Extract the [X, Y] coordinate from the center of the cell holding the provided text.  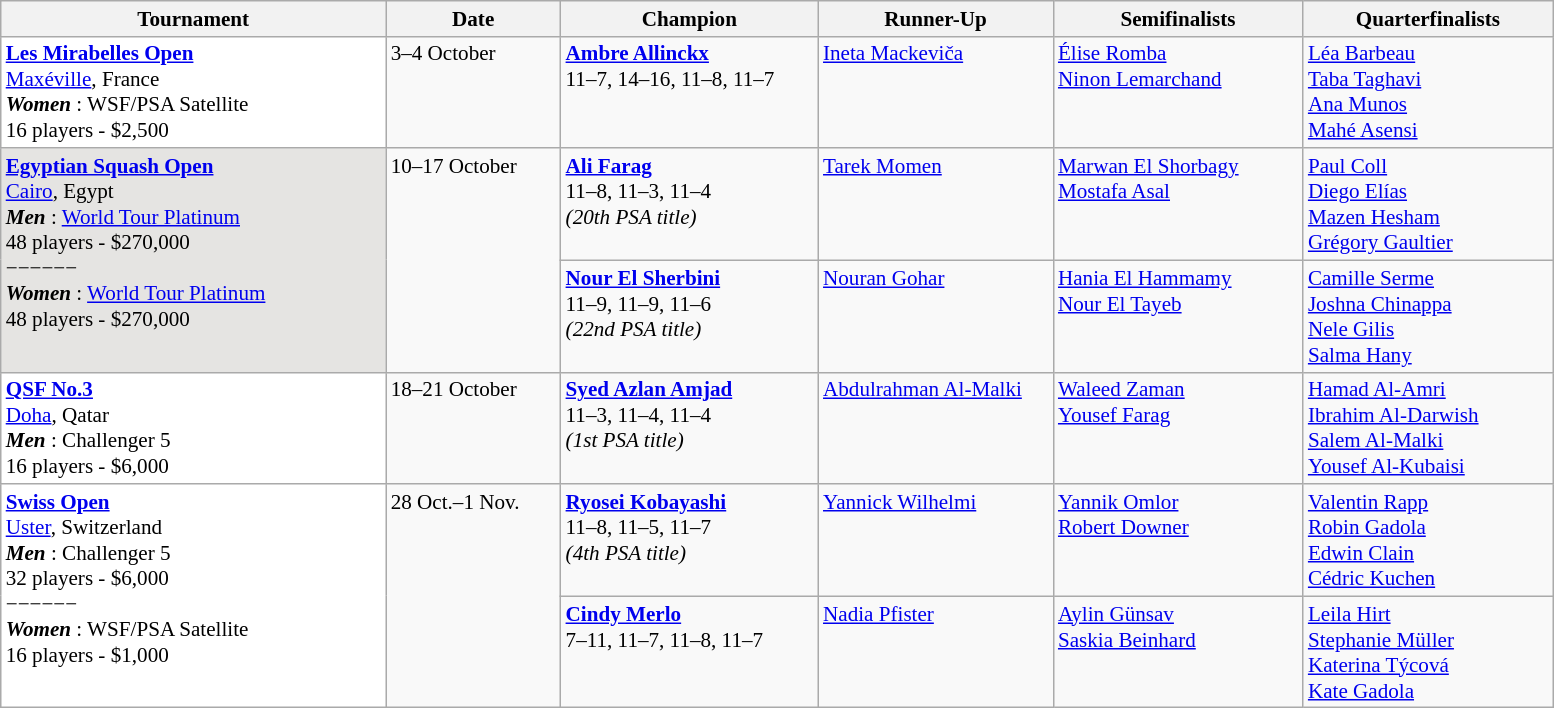
Cindy Merlo7–11, 11–7, 11–8, 11–7 [690, 652]
Yannick Wilhelmi [936, 540]
Quarterfinalists [1428, 18]
Nour El Sherbini11–9, 11–9, 11–6(22nd PSA title) [690, 316]
Nouran Gohar [936, 316]
Ineta Mackeviča [936, 92]
Marwan El Shorbagy Mostafa Asal [1178, 204]
Runner-Up [936, 18]
Syed Azlan Amjad11–3, 11–4, 11–4(1st PSA title) [690, 428]
Ambre Allinckx11–7, 14–16, 11–8, 11–7 [690, 92]
Ryosei Kobayashi11–8, 11–5, 11–7(4th PSA title) [690, 540]
Champion [690, 18]
Aylin Günsav Saskia Beinhard [1178, 652]
Egyptian Squash Open Cairo, Egypt Men : World Tour Platinum48 players - $270,000−−−−−− Women : World Tour Platinum48 players - $270,000 [194, 260]
Hamad Al-Amri Ibrahim Al-Darwish Salem Al-Malki Yousef Al-Kubaisi [1428, 428]
Leila Hirt Stephanie Müller Katerina Týcová Kate Gadola [1428, 652]
Paul Coll Diego Elías Mazen Hesham Grégory Gaultier [1428, 204]
Abdulrahman Al-Malki [936, 428]
Date [474, 18]
28 Oct.–1 Nov. [474, 596]
Tournament [194, 18]
Swiss Open Uster, Switzerland Men : Challenger 532 players - $6,000−−−−−− Women : WSF/PSA Satellite16 players - $1,000 [194, 596]
Valentin Rapp Robin Gadola Edwin Clain Cédric Kuchen [1428, 540]
Yannik Omlor Robert Downer [1178, 540]
Élise Romba Ninon Lemarchand [1178, 92]
10–17 October [474, 260]
Ali Farag11–8, 11–3, 11–4(20th PSA title) [690, 204]
Hania El Hammamy Nour El Tayeb [1178, 316]
3–4 October [474, 92]
QSF No.3 Doha, Qatar Men : Challenger 516 players - $6,000 [194, 428]
Les Mirabelles Open Maxéville, France Women : WSF/PSA Satellite16 players - $2,500 [194, 92]
Camille Serme Joshna Chinappa Nele Gilis Salma Hany [1428, 316]
Semifinalists [1178, 18]
Tarek Momen [936, 204]
Nadia Pfister [936, 652]
Léa Barbeau Taba Taghavi Ana Munos Mahé Asensi [1428, 92]
Waleed Zaman Yousef Farag [1178, 428]
18–21 October [474, 428]
